Find where the given text appears and provide that cell's center as (x, y) coordinate. 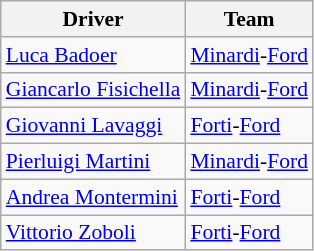
Team (249, 19)
Luca Badoer (94, 55)
Andrea Montermini (94, 197)
Vittorio Zoboli (94, 233)
Giovanni Lavaggi (94, 126)
Pierluigi Martini (94, 162)
Driver (94, 19)
Giancarlo Fisichella (94, 90)
